Locate the cell with the specified text and output its [x, y] center coordinate. 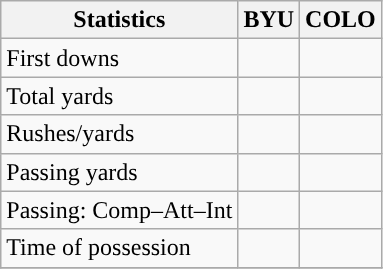
First downs [120, 58]
Rushes/yards [120, 134]
BYU [269, 20]
COLO [341, 20]
Total yards [120, 96]
Passing: Comp–Att–Int [120, 210]
Passing yards [120, 172]
Time of possession [120, 248]
Statistics [120, 20]
